Scan for the cell matching the given text and deliver its [x, y] coordinate at center. 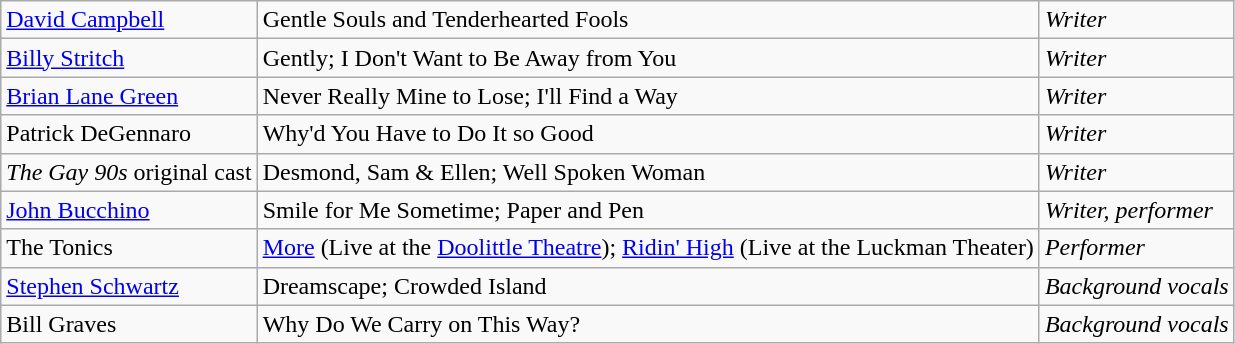
Why'd You Have to Do It so Good [648, 134]
Brian Lane Green [129, 96]
Dreamscape; Crowded Island [648, 286]
Never Really Mine to Lose; I'll Find a Way [648, 96]
Desmond, Sam & Ellen; Well Spoken Woman [648, 172]
The Gay 90s original cast [129, 172]
David Campbell [129, 20]
More (Live at the Doolittle Theatre); Ridin' High (Live at the Luckman Theater) [648, 248]
Writer, performer [1136, 210]
The Tonics [129, 248]
Stephen Schwartz [129, 286]
Gentle Souls and Tenderhearted Fools [648, 20]
Why Do We Carry on This Way? [648, 324]
Bill Graves [129, 324]
Smile for Me Sometime; Paper and Pen [648, 210]
Patrick DeGennaro [129, 134]
John Bucchino [129, 210]
Performer [1136, 248]
Gently; I Don't Want to Be Away from You [648, 58]
Billy Stritch [129, 58]
